Extract the (X, Y) coordinate from the center of the cell holding the provided text.  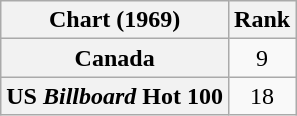
18 (262, 96)
Chart (1969) (115, 20)
Canada (115, 58)
Rank (262, 20)
US Billboard Hot 100 (115, 96)
9 (262, 58)
